Determine the (X, Y) coordinate at the center of the cell enclosing the given text.  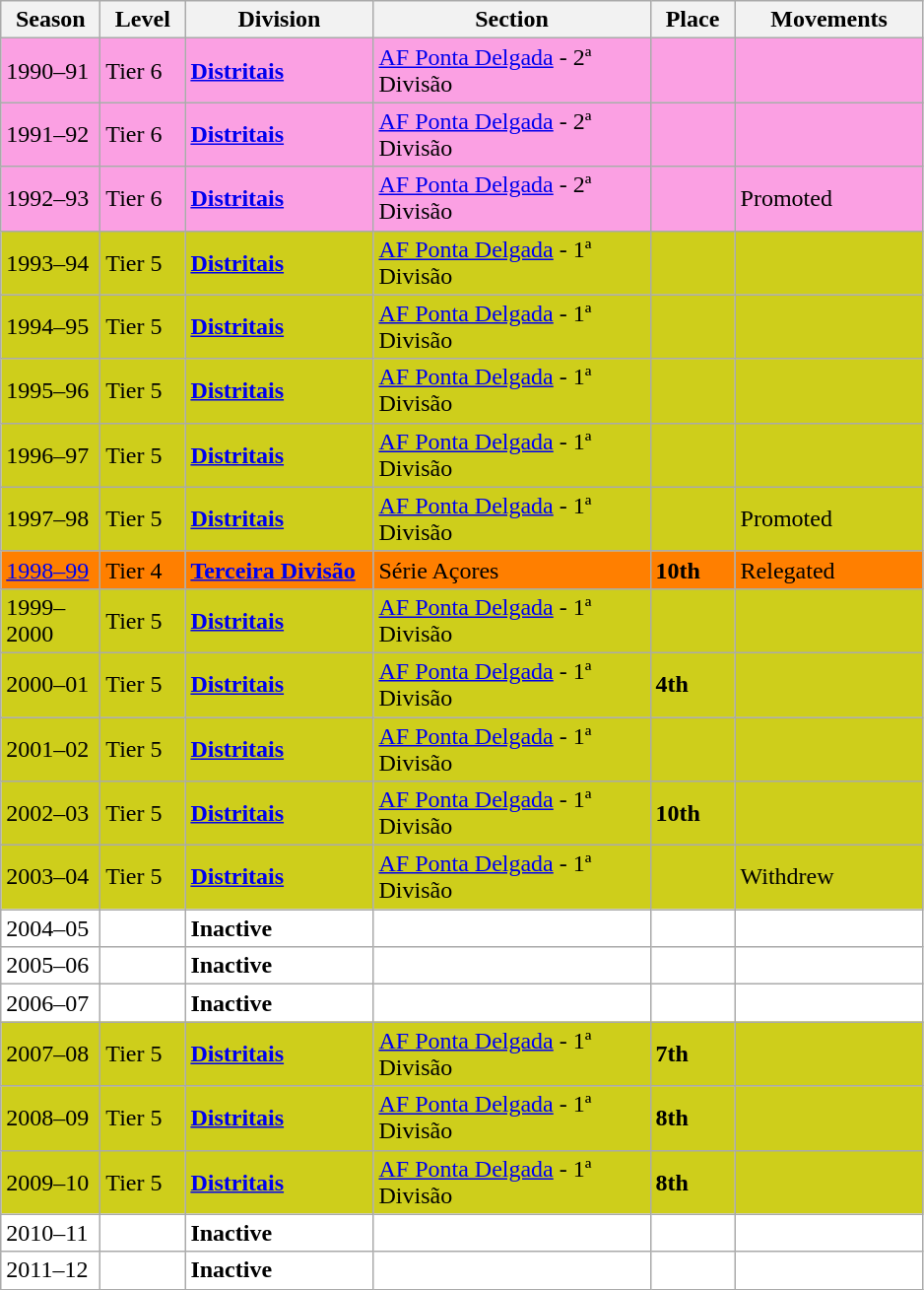
1999–2000 (51, 621)
1994–95 (51, 327)
Division (280, 20)
2006–07 (51, 1003)
Tier 4 (143, 570)
4th (693, 684)
Série Açores (512, 570)
Movements (829, 20)
Withdrew (829, 877)
Level (143, 20)
1995–96 (51, 390)
Season (51, 20)
2002–03 (51, 814)
1997–98 (51, 518)
Section (512, 20)
2008–09 (51, 1118)
2001–02 (51, 749)
1998–99 (51, 570)
2010–11 (51, 1233)
Relegated (829, 570)
2000–01 (51, 684)
Terceira Divisão (280, 570)
1991–92 (51, 134)
1993–94 (51, 262)
1990–91 (51, 71)
2011–12 (51, 1270)
2004–05 (51, 928)
7th (693, 1054)
2003–04 (51, 877)
2009–10 (51, 1183)
2005–06 (51, 966)
Place (693, 20)
1996–97 (51, 455)
1992–93 (51, 199)
2007–08 (51, 1054)
